Search for the cell housing the specified text and yield its (X, Y) center coordinate. 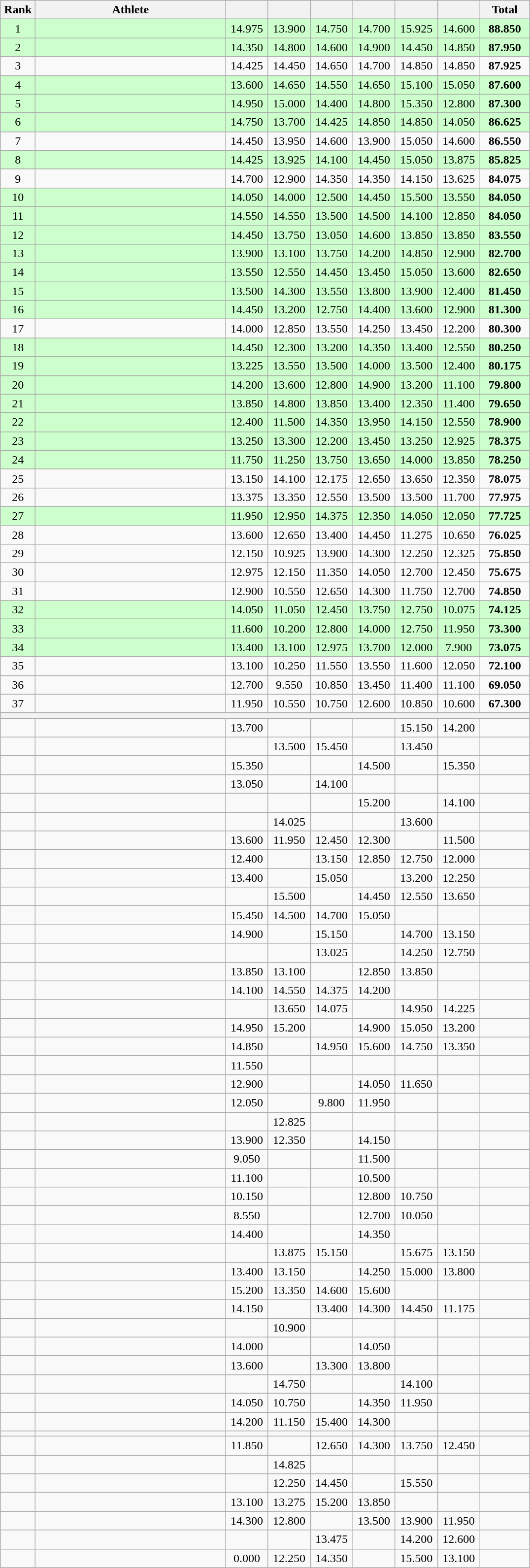
12 (18, 235)
11.700 (459, 497)
73.075 (504, 647)
15.100 (416, 85)
20 (18, 385)
72.100 (504, 666)
80.300 (504, 329)
13.275 (289, 1502)
28 (18, 534)
9.800 (331, 1102)
12.175 (331, 478)
2 (18, 47)
77.725 (504, 516)
10.500 (374, 1178)
12.925 (459, 441)
15.925 (416, 29)
15.550 (416, 1483)
1 (18, 29)
77.975 (504, 497)
80.250 (504, 347)
34 (18, 647)
79.800 (504, 385)
29 (18, 554)
9.550 (289, 685)
87.300 (504, 103)
12.325 (459, 554)
32 (18, 610)
86.550 (504, 141)
25 (18, 478)
13.375 (247, 497)
10.200 (289, 629)
13.925 (289, 160)
12.825 (289, 1122)
13 (18, 254)
14 (18, 272)
75.675 (504, 572)
26 (18, 497)
14.825 (289, 1465)
33 (18, 629)
78.375 (504, 441)
15.675 (416, 1253)
69.050 (504, 685)
78.075 (504, 478)
86.625 (504, 122)
10 (18, 197)
Athlete (131, 10)
10.050 (416, 1215)
10.925 (289, 554)
11.050 (289, 610)
78.900 (504, 422)
8.550 (247, 1215)
82.700 (504, 254)
11.150 (289, 1421)
24 (18, 460)
27 (18, 516)
19 (18, 366)
12.500 (331, 197)
10.250 (289, 666)
11.850 (247, 1446)
76.025 (504, 534)
21 (18, 403)
23 (18, 441)
81.450 (504, 291)
81.300 (504, 310)
Rank (18, 10)
13.475 (331, 1539)
11 (18, 216)
13.225 (247, 366)
74.125 (504, 610)
83.550 (504, 235)
37 (18, 703)
4 (18, 85)
13.025 (331, 953)
8 (18, 160)
36 (18, 685)
11.350 (331, 572)
0.000 (247, 1558)
88.850 (504, 29)
75.850 (504, 554)
15 (18, 291)
7 (18, 141)
10.150 (247, 1197)
14.225 (459, 1009)
Total (504, 10)
82.650 (504, 272)
15.400 (331, 1421)
12.950 (289, 516)
14.025 (289, 821)
87.600 (504, 85)
18 (18, 347)
13.625 (459, 178)
10.600 (459, 703)
67.300 (504, 703)
35 (18, 666)
9 (18, 178)
74.850 (504, 591)
31 (18, 591)
10.650 (459, 534)
79.650 (504, 403)
14.075 (331, 1009)
22 (18, 422)
78.250 (504, 460)
87.925 (504, 66)
10.075 (459, 610)
5 (18, 103)
16 (18, 310)
11.175 (459, 1309)
11.250 (289, 460)
85.825 (504, 160)
10.900 (289, 1328)
11.275 (416, 534)
80.175 (504, 366)
7.900 (459, 647)
6 (18, 122)
14.975 (247, 29)
11.650 (416, 1084)
84.075 (504, 178)
30 (18, 572)
87.950 (504, 47)
9.050 (247, 1159)
73.300 (504, 629)
17 (18, 329)
3 (18, 66)
